Extract the [X, Y] coordinate from the center of the cell holding the provided text.  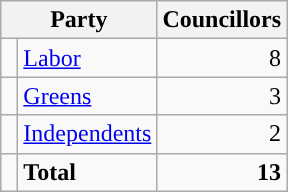
Party [79, 20]
Councillors [222, 20]
2 [222, 134]
13 [222, 172]
3 [222, 96]
Total [88, 172]
Independents [88, 134]
Labor [88, 58]
8 [222, 58]
Greens [88, 96]
